Detect which cell encompasses the target text, then output its [x, y] center coordinate. 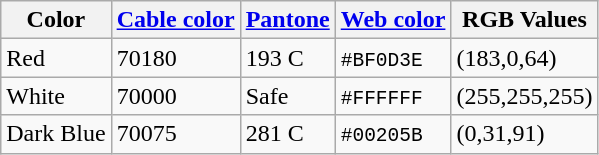
193 C [288, 58]
(0,31,91) [524, 134]
#BF0D3E [393, 58]
Pantone [288, 20]
Cable color [176, 20]
281 C [288, 134]
#FFFFFF [393, 96]
RGB Values [524, 20]
Dark Blue [56, 134]
(183,0,64) [524, 58]
70075 [176, 134]
Color [56, 20]
Safe [288, 96]
(255,255,255) [524, 96]
#00205B [393, 134]
70000 [176, 96]
70180 [176, 58]
White [56, 96]
Red [56, 58]
Web color [393, 20]
